Determine the [x, y] coordinate at the center of the cell enclosing the given text.  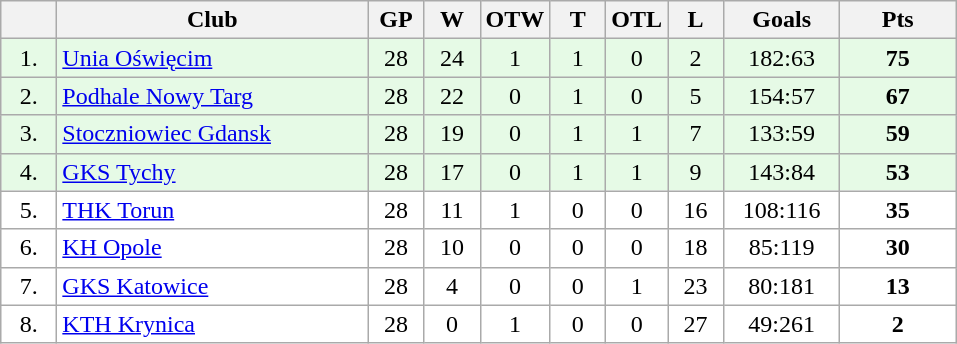
OTW [515, 20]
133:59 [782, 134]
24 [452, 58]
17 [452, 172]
Unia Oświęcim [212, 58]
GKS Tychy [212, 172]
13 [898, 286]
11 [452, 210]
4 [452, 286]
W [452, 20]
Club [212, 20]
35 [898, 210]
2. [29, 96]
3. [29, 134]
8. [29, 324]
80:181 [782, 286]
19 [452, 134]
67 [898, 96]
GKS Katowice [212, 286]
OTL [637, 20]
5. [29, 210]
T [578, 20]
143:84 [782, 172]
Goals [782, 20]
30 [898, 248]
6. [29, 248]
108:116 [782, 210]
5 [696, 96]
Pts [898, 20]
KTH Krynica [212, 324]
Stoczniowiec Gdansk [212, 134]
154:57 [782, 96]
182:63 [782, 58]
27 [696, 324]
7 [696, 134]
L [696, 20]
KH Opole [212, 248]
Podhale Nowy Targ [212, 96]
75 [898, 58]
1. [29, 58]
49:261 [782, 324]
85:119 [782, 248]
23 [696, 286]
7. [29, 286]
9 [696, 172]
18 [696, 248]
GP [396, 20]
16 [696, 210]
59 [898, 134]
53 [898, 172]
22 [452, 96]
10 [452, 248]
THK Torun [212, 210]
4. [29, 172]
